Extract the (x, y) coordinate from the center of the cell holding the provided text.  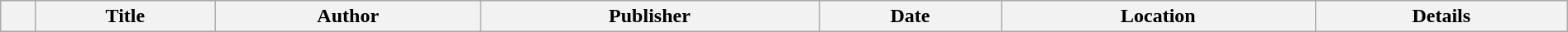
Date (910, 16)
Author (348, 16)
Title (126, 16)
Publisher (650, 16)
Details (1441, 16)
Location (1159, 16)
